Locate the cell with the specified text and output its (x, y) center coordinate. 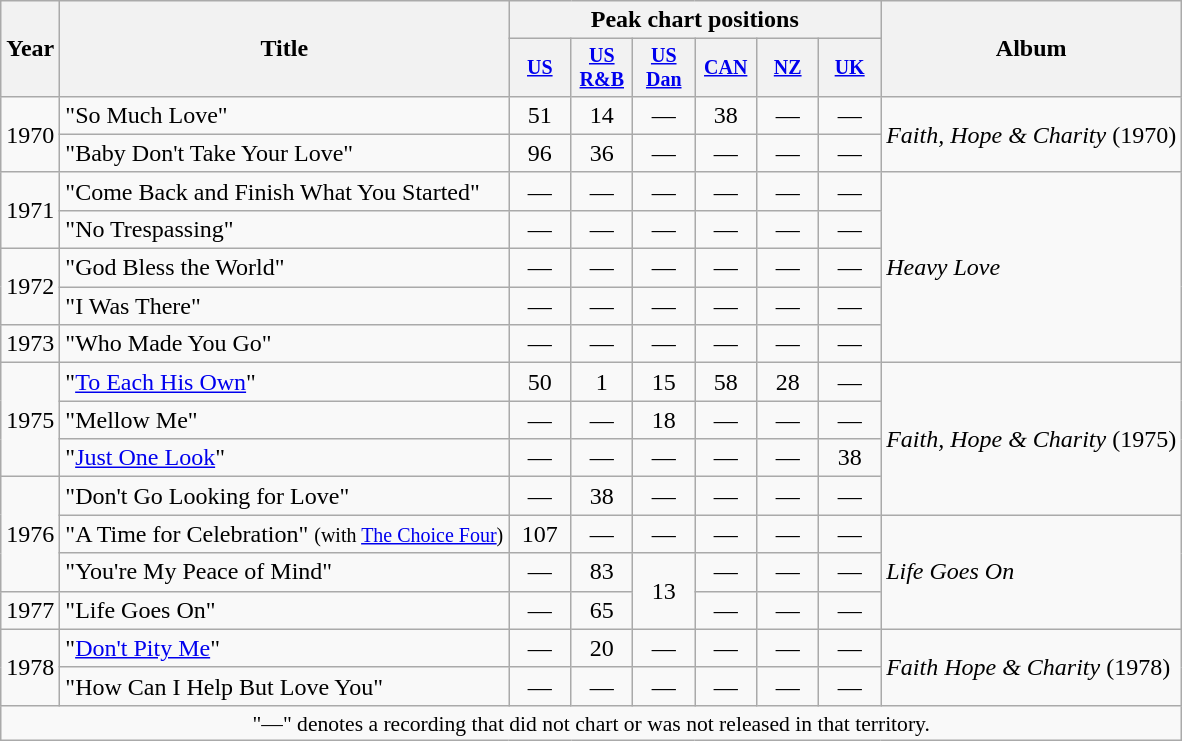
50 (540, 382)
US (540, 68)
USDan (664, 68)
"So Much Love" (284, 115)
"Come Back and Finish What You Started" (284, 191)
"No Trespassing" (284, 229)
"Don't Go Looking for Love" (284, 496)
96 (540, 153)
"Don't Pity Me" (284, 648)
"Baby Don't Take Your Love" (284, 153)
1977 (30, 610)
Life Goes On (1032, 572)
Heavy Love (1032, 267)
"A Time for Celebration" (with The Choice Four) (284, 534)
NZ (788, 68)
Peak chart positions (695, 20)
"To Each His Own" (284, 382)
18 (664, 420)
51 (540, 115)
UK (850, 68)
US R&B (602, 68)
14 (602, 115)
Faith, Hope & Charity (1970) (1032, 134)
65 (602, 610)
Title (284, 49)
"Mellow Me" (284, 420)
"Who Made You Go" (284, 344)
83 (602, 572)
36 (602, 153)
Faith, Hope & Charity (1975) (1032, 439)
20 (602, 648)
1970 (30, 134)
Year (30, 49)
1976 (30, 534)
28 (788, 382)
58 (726, 382)
15 (664, 382)
"—" denotes a recording that did not chart or was not released in that territory. (592, 723)
"I Was There" (284, 306)
CAN (726, 68)
"Life Goes On" (284, 610)
"You're My Peace of Mind" (284, 572)
1972 (30, 287)
1978 (30, 667)
"Just One Look" (284, 458)
"God Bless the World" (284, 268)
Faith Hope & Charity (1978) (1032, 667)
1973 (30, 344)
1975 (30, 420)
Album (1032, 49)
1 (602, 382)
1971 (30, 210)
107 (540, 534)
"How Can I Help But Love You" (284, 686)
13 (664, 591)
